For the text-containing cell, return its midpoint in (X, Y) coordinate format. 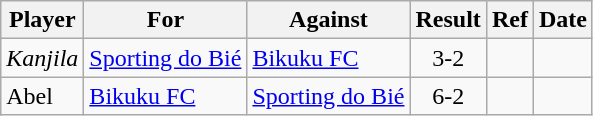
6-2 (448, 96)
Date (562, 20)
For (166, 20)
Abel (42, 96)
Result (448, 20)
Ref (510, 20)
Kanjila (42, 58)
Against (328, 20)
Player (42, 20)
3-2 (448, 58)
